Find where the given text appears and provide that cell's center as [X, Y] coordinate. 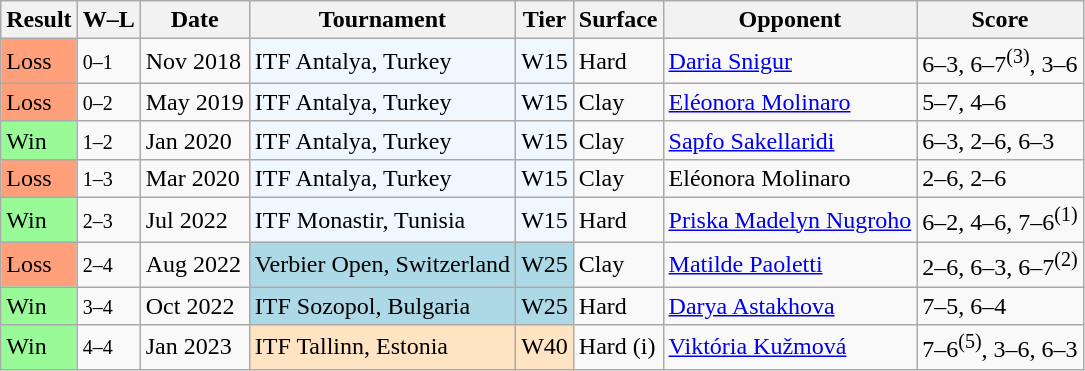
2–4 [108, 264]
Score [1000, 20]
Priska Madelyn Nugroho [790, 220]
3–4 [108, 306]
2–6, 6–3, 6–7(2) [1000, 264]
2–6, 2–6 [1000, 178]
Nov 2018 [194, 62]
Verbier Open, Switzerland [382, 264]
Matilde Paoletti [790, 264]
Jan 2020 [194, 140]
2–3 [108, 220]
Sapfo Sakellaridi [790, 140]
W40 [545, 348]
Daria Snigur [790, 62]
Jul 2022 [194, 220]
ITF Sozopol, Bulgaria [382, 306]
Aug 2022 [194, 264]
0–1 [108, 62]
May 2019 [194, 102]
7–5, 6–4 [1000, 306]
Tournament [382, 20]
Mar 2020 [194, 178]
6–2, 4–6, 7–6(1) [1000, 220]
Oct 2022 [194, 306]
Tier [545, 20]
Date [194, 20]
6–3, 2–6, 6–3 [1000, 140]
6–3, 6–7(3), 3–6 [1000, 62]
Result [39, 20]
Viktória Kužmová [790, 348]
Hard (i) [618, 348]
W–L [108, 20]
Jan 2023 [194, 348]
Surface [618, 20]
1–2 [108, 140]
ITF Tallinn, Estonia [382, 348]
5–7, 4–6 [1000, 102]
4–4 [108, 348]
7–6(5), 3–6, 6–3 [1000, 348]
1–3 [108, 178]
Opponent [790, 20]
Darya Astakhova [790, 306]
0–2 [108, 102]
ITF Monastir, Tunisia [382, 220]
